Scan for the cell matching the given text and deliver its [X, Y] coordinate at center. 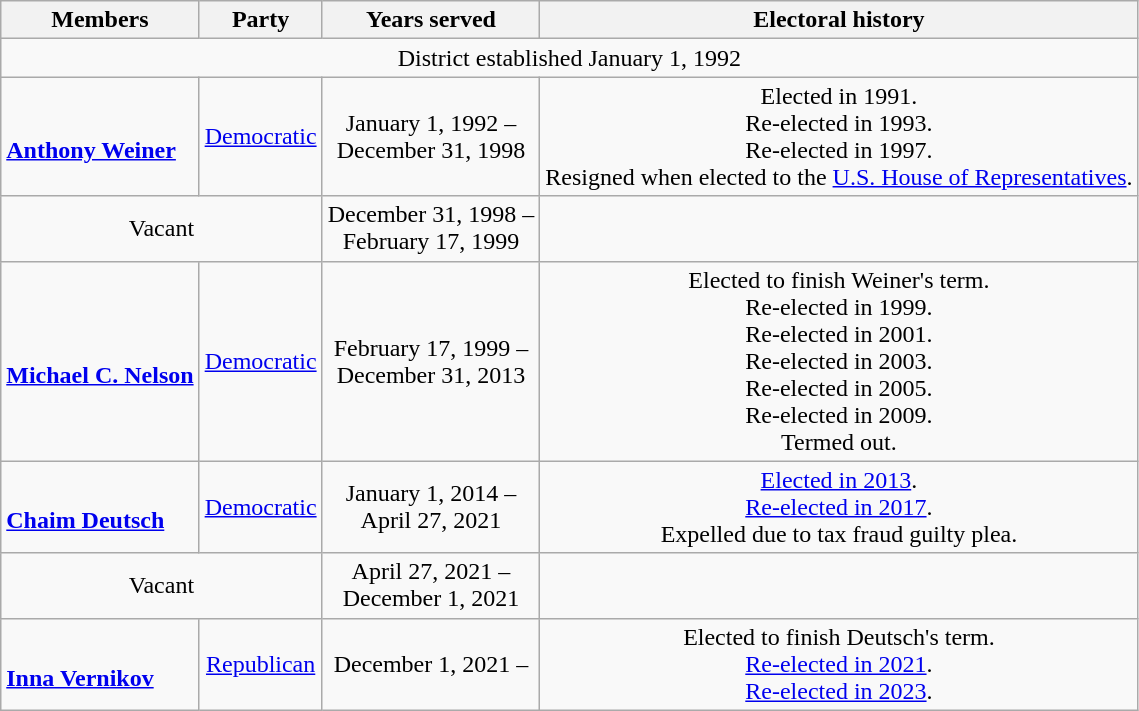
Years served [431, 20]
Inna Vernikov [100, 664]
Members [100, 20]
Elected in 2013. Re-elected in 2017. Expelled due to tax fraud guilty plea. [839, 507]
April 27, 2021 – December 1, 2021 [431, 586]
Elected to finish Weiner's term. Re-elected in 1999. Re-elected in 2001. Re-elected in 2003. Re-elected in 2005. Re-elected in 2009. Termed out. [839, 361]
Elected in 1991. Re-elected in 1993. Re-elected in 1997. Resigned when elected to the U.S. House of Representatives. [839, 136]
January 1, 2014 – April 27, 2021 [431, 507]
Chaim Deutsch [100, 507]
Republican [260, 664]
District established January 1, 1992 [570, 58]
December 31, 1998 – February 17, 1999 [431, 228]
Party [260, 20]
Anthony Weiner [100, 136]
Electoral history [839, 20]
February 17, 1999 – December 31, 2013 [431, 361]
Elected to finish Deutsch's term. Re-elected in 2021. Re-elected in 2023. [839, 664]
December 1, 2021 – [431, 664]
Michael C. Nelson [100, 361]
January 1, 1992 – December 31, 1998 [431, 136]
